Determine the (X, Y) coordinate at the center of the cell enclosing the given text.  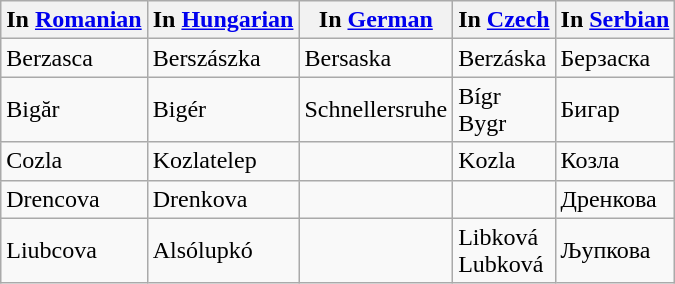
Берзаска (615, 58)
Дренкова (615, 199)
Drenkova (223, 199)
Berzáska (504, 58)
LibkováLubková (504, 250)
BígrBygr (504, 110)
Liubcova (74, 250)
Berszászka (223, 58)
Бигар (615, 110)
In Hungarian (223, 20)
Cozla (74, 161)
Kozla (504, 161)
Љупкова (615, 250)
Bersaska (376, 58)
Kozlatelep (223, 161)
Berzasca (74, 58)
Alsólupkó (223, 250)
In Serbian (615, 20)
Bigér (223, 110)
In German (376, 20)
Schnellersruhe (376, 110)
Bigăr (74, 110)
Козла (615, 161)
Drencova (74, 199)
In Czech (504, 20)
In Romanian (74, 20)
